Identify which cell holds the provided text, then report its (x, y) central coordinate. 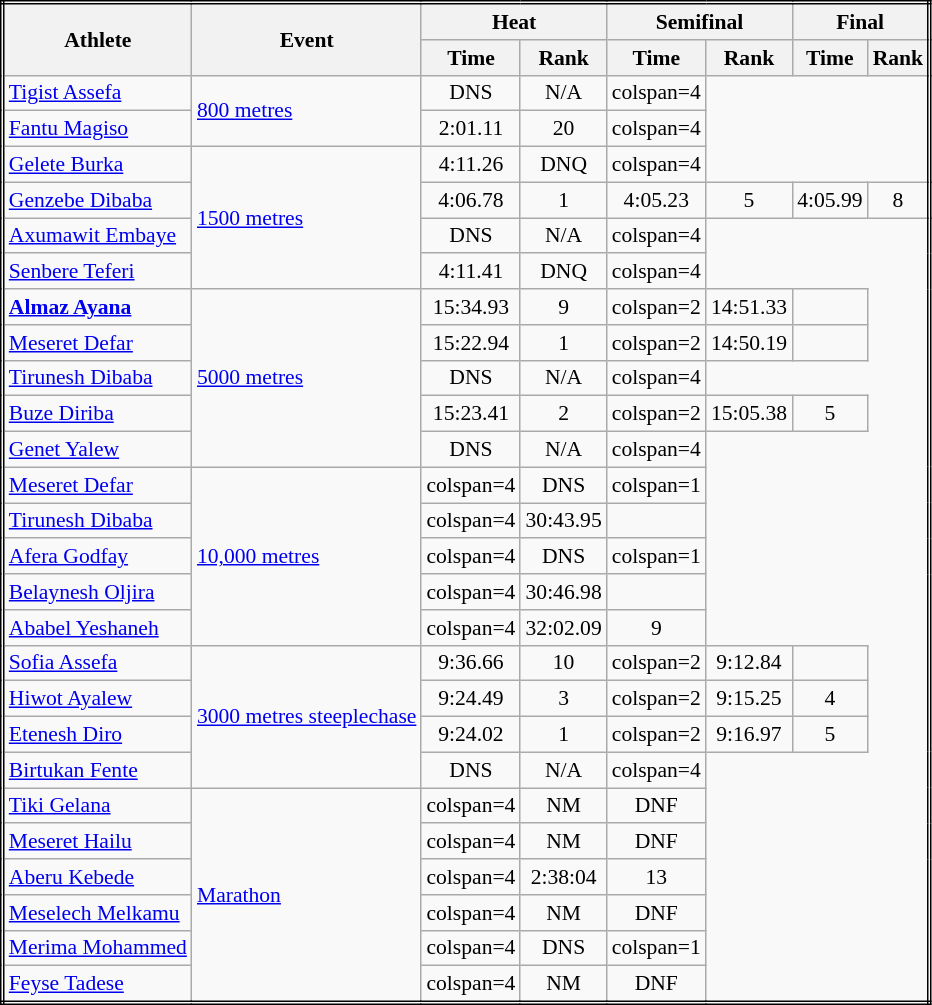
9:24.02 (470, 735)
Final (861, 22)
4:11.26 (470, 165)
9:15.25 (749, 699)
2:01.11 (470, 129)
9:16.97 (749, 735)
9:36.66 (470, 663)
Afera Godfay (97, 557)
15:23.41 (470, 414)
13 (656, 877)
Athlete (97, 40)
Axumawit Embaye (97, 236)
2:38:04 (563, 877)
Fantu Magiso (97, 129)
Marathon (307, 896)
1500 metres (307, 218)
30:43.95 (563, 521)
Gelete Burka (97, 165)
Feyse Tadese (97, 984)
4 (830, 699)
15:34.93 (470, 307)
3000 metres steeplechase (307, 716)
Genet Yalew (97, 450)
15:22.94 (470, 343)
Meselech Melkamu (97, 913)
32:02.09 (563, 628)
14:51.33 (749, 307)
Tiki Gelana (97, 806)
Hiwot Ayalew (97, 699)
Event (307, 40)
9:24.49 (470, 699)
4:06.78 (470, 200)
Aberu Kebede (97, 877)
Senbere Teferi (97, 272)
4:05.99 (830, 200)
Heat (514, 22)
9:12.84 (749, 663)
14:50.19 (749, 343)
Sofia Assefa (97, 663)
8 (899, 200)
10 (563, 663)
Buze Diriba (97, 414)
Meseret Hailu (97, 842)
Birtukan Fente (97, 770)
5000 metres (307, 378)
Tigist Assefa (97, 93)
30:46.98 (563, 592)
4:05.23 (656, 200)
Etenesh Diro (97, 735)
Genzebe Dibaba (97, 200)
Ababel Yeshaneh (97, 628)
Almaz Ayana (97, 307)
20 (563, 129)
3 (563, 699)
Merima Mohammed (97, 948)
800 metres (307, 110)
Semifinal (700, 22)
4:11.41 (470, 272)
10,000 metres (307, 556)
15:05.38 (749, 414)
2 (563, 414)
Belaynesh Oljira (97, 592)
